Find where the given text appears and provide that cell's center as (x, y) coordinate. 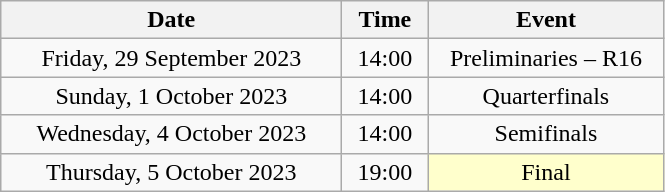
Semifinals (546, 134)
Thursday, 5 October 2023 (172, 172)
19:00 (385, 172)
Sunday, 1 October 2023 (172, 96)
Final (546, 172)
Wednesday, 4 October 2023 (172, 134)
Event (546, 20)
Date (172, 20)
Time (385, 20)
Friday, 29 September 2023 (172, 58)
Quarterfinals (546, 96)
Preliminaries – R16 (546, 58)
